Scan for the cell matching the given text and deliver its [X, Y] coordinate at center. 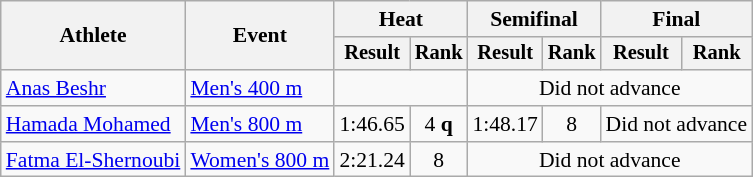
1:46.65 [372, 124]
Hamada Mohamed [94, 124]
1:48.17 [504, 124]
Heat [400, 19]
Semifinal [534, 19]
Men's 800 m [260, 124]
Final [676, 19]
4 q [439, 124]
Anas Beshr [94, 88]
Athlete [94, 36]
8 [572, 124]
Event [260, 36]
Men's 400 m [260, 88]
